Find where the given text appears and provide that cell's center as [x, y] coordinate. 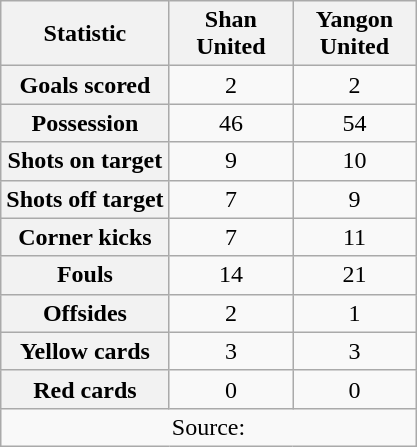
Statistic [85, 34]
Offsides [85, 313]
Source: [209, 427]
54 [355, 123]
Goals scored [85, 85]
Red cards [85, 389]
10 [355, 161]
Yellow cards [85, 351]
46 [231, 123]
Possession [85, 123]
Shots off target [85, 199]
Shan United [231, 34]
Yangon United [355, 34]
11 [355, 237]
14 [231, 275]
21 [355, 275]
1 [355, 313]
Corner kicks [85, 237]
Fouls [85, 275]
Shots on target [85, 161]
